Find where the given text appears and provide that cell's center as (X, Y) coordinate. 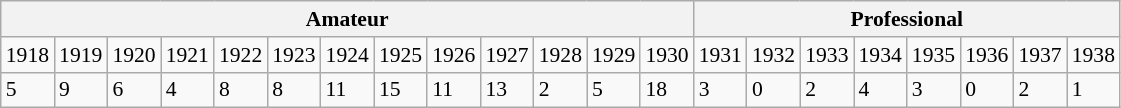
1937 (1040, 55)
1924 (348, 55)
1927 (506, 55)
1923 (294, 55)
1930 (666, 55)
1938 (1094, 55)
1926 (454, 55)
1920 (134, 55)
1932 (774, 55)
1934 (880, 55)
1933 (826, 55)
18 (666, 90)
1936 (986, 55)
Amateur (348, 19)
15 (400, 90)
1919 (80, 55)
1 (1094, 90)
1929 (614, 55)
Professional (907, 19)
1918 (28, 55)
1928 (560, 55)
13 (506, 90)
9 (80, 90)
1935 (934, 55)
1925 (400, 55)
1921 (188, 55)
1931 (720, 55)
1922 (240, 55)
6 (134, 90)
